Return the (X, Y) coordinate for the center point of the cell that contains the specified text.  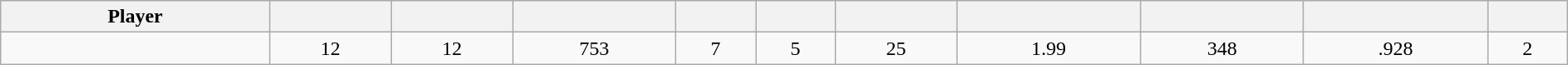
2 (1528, 48)
25 (896, 48)
1.99 (1049, 48)
348 (1222, 48)
.928 (1395, 48)
Player (136, 17)
753 (594, 48)
7 (716, 48)
5 (796, 48)
